Output the [X, Y] coordinate of the center of the cell containing the given text.  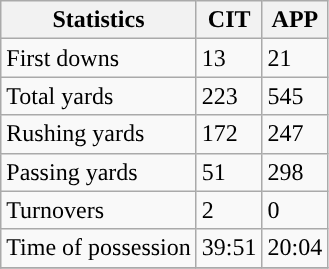
CIT [229, 20]
20:04 [295, 248]
39:51 [229, 248]
0 [295, 210]
Time of possession [99, 248]
Rushing yards [99, 134]
223 [229, 96]
298 [295, 172]
21 [295, 58]
Turnovers [99, 210]
172 [229, 134]
51 [229, 172]
247 [295, 134]
13 [229, 58]
Total yards [99, 96]
Statistics [99, 20]
2 [229, 210]
First downs [99, 58]
Passing yards [99, 172]
APP [295, 20]
545 [295, 96]
